Output the (x, y) coordinate of the center of the cell containing the given text.  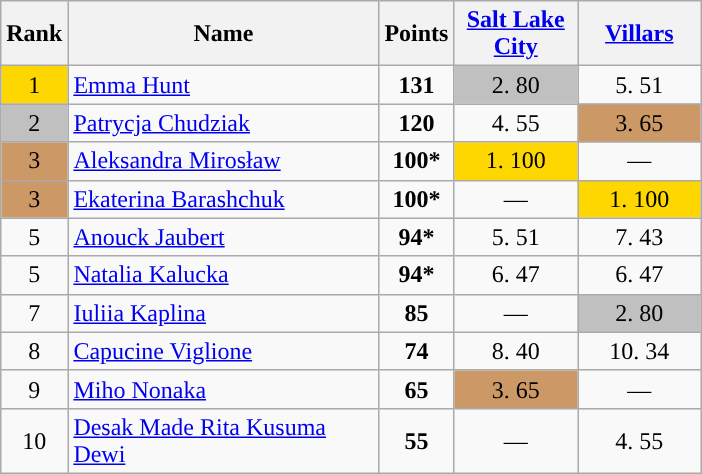
Miho Nonaka (224, 389)
7. 43 (640, 237)
Salt Lake City (516, 34)
120 (416, 123)
8 (34, 351)
Villars (640, 34)
10. 34 (640, 351)
8. 40 (516, 351)
2 (34, 123)
74 (416, 351)
Emma Hunt (224, 85)
Capucine Viglione (224, 351)
Ekaterina Barashchuk (224, 199)
9 (34, 389)
Rank (34, 34)
55 (416, 440)
Name (224, 34)
65 (416, 389)
Aleksandra Mirosław (224, 161)
Anouck Jaubert (224, 237)
Desak Made Rita Kusuma Dewi (224, 440)
1 (34, 85)
85 (416, 313)
Iuliia Kaplina (224, 313)
Natalia Kalucka (224, 275)
Points (416, 34)
10 (34, 440)
7 (34, 313)
131 (416, 85)
Patrycja Chudziak (224, 123)
